Provide the [X, Y] coordinate of the cell's center where the given text is located.  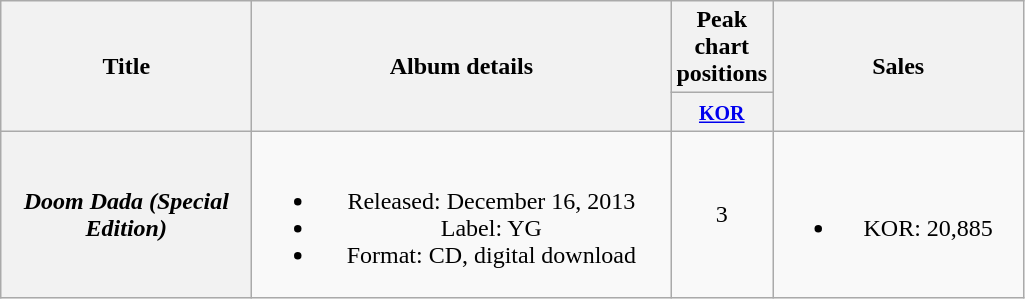
Peak chart positions [722, 47]
Sales [898, 66]
KOR: 20,885 [898, 214]
Released: December 16, 2013Label: YGFormat: CD, digital download [462, 214]
Album details [462, 66]
Doom Dada (Special Edition) [126, 214]
3 [722, 214]
Title [126, 66]
KOR [722, 112]
